Locate the cell with the specified text and output its (X, Y) center coordinate. 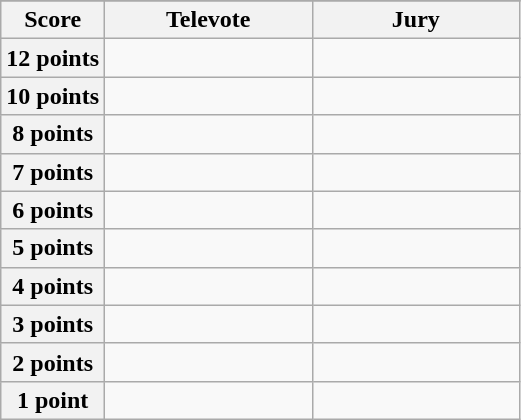
Televote (209, 20)
Score (53, 20)
12 points (53, 58)
3 points (53, 324)
5 points (53, 248)
Jury (416, 20)
2 points (53, 362)
7 points (53, 172)
1 point (53, 400)
6 points (53, 210)
10 points (53, 96)
8 points (53, 134)
4 points (53, 286)
